Determine the [X, Y] coordinate at the center of the cell enclosing the given text.  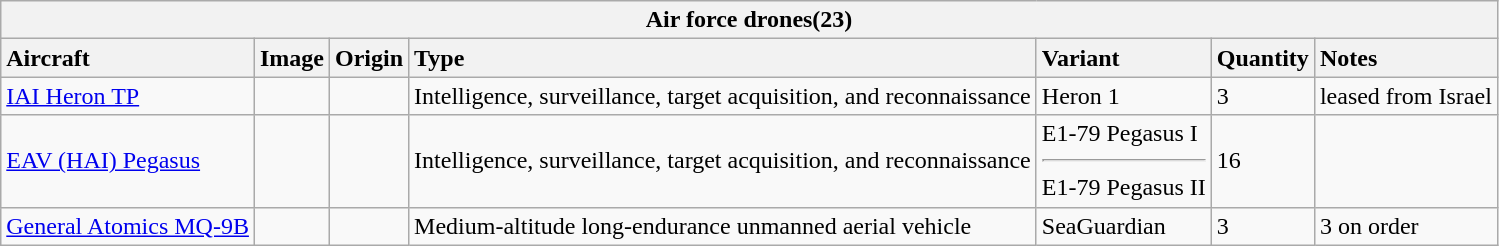
Notes [1406, 58]
Image [292, 58]
Type [723, 58]
General Atomics MQ-9B [128, 226]
Aircraft [128, 58]
Origin [368, 58]
E1-79 Pegasus IE1-79 Pegasus II [1124, 161]
Medium-altitude long-endurance unmanned aerial vehicle [723, 226]
Heron 1 [1124, 96]
16 [1262, 161]
EAV (HAI) Pegasus [128, 161]
SeaGuardian [1124, 226]
IAI Heron TP [128, 96]
3 on order [1406, 226]
Air force drones(23) [750, 20]
Quantity [1262, 58]
Variant [1124, 58]
leased from Israel [1406, 96]
